Search for the cell housing the specified text and yield its [x, y] center coordinate. 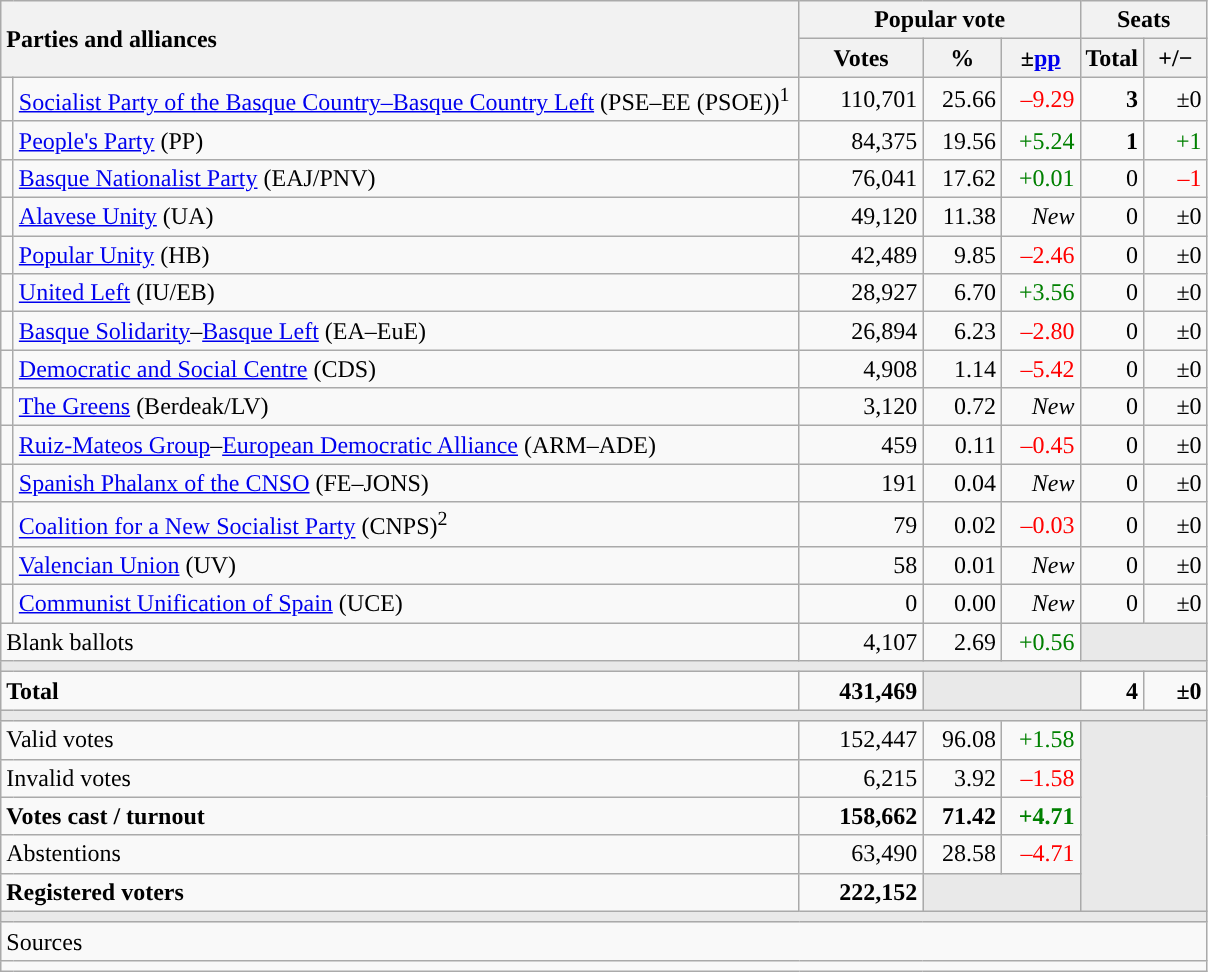
Communist Unification of Spain (UCE) [406, 604]
25.66 [962, 100]
±pp [1040, 58]
76,041 [861, 178]
17.62 [962, 178]
110,701 [861, 100]
+0.56 [1040, 642]
Sources [604, 941]
0.04 [962, 483]
28.58 [962, 854]
Spanish Phalanx of the CNSO (FE–JONS) [406, 483]
4,908 [861, 369]
0.01 [962, 566]
26,894 [861, 331]
0.11 [962, 445]
4,107 [861, 642]
Democratic and Social Centre (CDS) [406, 369]
191 [861, 483]
42,489 [861, 255]
96.08 [962, 740]
6.23 [962, 331]
+5.24 [1040, 140]
2.69 [962, 642]
+1 [1176, 140]
Abstentions [400, 854]
+1.58 [1040, 740]
79 [861, 524]
3,120 [861, 407]
Socialist Party of the Basque Country–Basque Country Left (PSE–EE (PSOE))1 [406, 100]
158,662 [861, 816]
–1.58 [1040, 778]
–2.46 [1040, 255]
+/− [1176, 58]
–5.42 [1040, 369]
19.56 [962, 140]
–4.71 [1040, 854]
459 [861, 445]
–9.29 [1040, 100]
9.85 [962, 255]
49,120 [861, 217]
+4.71 [1040, 816]
152,447 [861, 740]
6.70 [962, 293]
1.14 [962, 369]
United Left (IU/EB) [406, 293]
+3.56 [1040, 293]
28,927 [861, 293]
4 [1112, 691]
Coalition for a New Socialist Party (CNPS)2 [406, 524]
3 [1112, 100]
Alavese Unity (UA) [406, 217]
431,469 [861, 691]
222,152 [861, 892]
84,375 [861, 140]
+0.01 [1040, 178]
Basque Nationalist Party (EAJ/PNV) [406, 178]
–1 [1176, 178]
Votes cast / turnout [400, 816]
Basque Solidarity–Basque Left (EA–EuE) [406, 331]
58 [861, 566]
The Greens (Berdeak/LV) [406, 407]
People's Party (PP) [406, 140]
–0.45 [1040, 445]
6,215 [861, 778]
3.92 [962, 778]
Parties and alliances [400, 39]
Seats [1144, 20]
11.38 [962, 217]
Popular vote [940, 20]
–0.03 [1040, 524]
1 [1112, 140]
63,490 [861, 854]
% [962, 58]
0.72 [962, 407]
0.02 [962, 524]
Valencian Union (UV) [406, 566]
Ruiz-Mateos Group–European Democratic Alliance (ARM–ADE) [406, 445]
0.00 [962, 604]
Votes [861, 58]
Registered voters [400, 892]
Invalid votes [400, 778]
Blank ballots [400, 642]
Valid votes [400, 740]
71.42 [962, 816]
–2.80 [1040, 331]
Popular Unity (HB) [406, 255]
